Identify which cell holds the provided text, then report its (x, y) central coordinate. 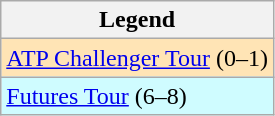
ATP Challenger Tour (0–1) (138, 58)
Futures Tour (6–8) (138, 96)
Legend (138, 20)
